Return (x, y) of the center of cell containing provided text 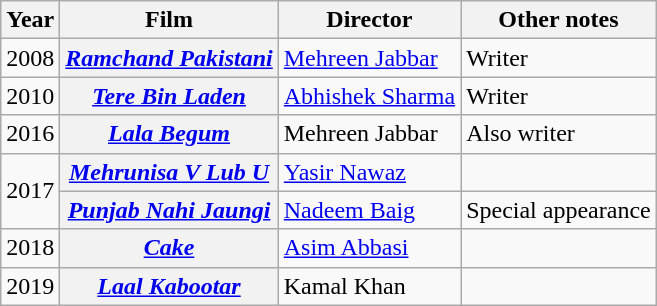
Ramchand Pakistani (169, 58)
2019 (30, 286)
Film (169, 20)
2008 (30, 58)
Cake (169, 248)
Also writer (559, 134)
2017 (30, 191)
Abhishek Sharma (369, 96)
2010 (30, 96)
Director (369, 20)
Tere Bin Laden (169, 96)
Laal Kabootar (169, 286)
Punjab Nahi Jaungi (169, 210)
Lala Begum (169, 134)
Yasir Nawaz (369, 172)
2016 (30, 134)
Other notes (559, 20)
Year (30, 20)
2018 (30, 248)
Kamal Khan (369, 286)
Mehrunisa V Lub U (169, 172)
Special appearance (559, 210)
Nadeem Baig (369, 210)
Asim Abbasi (369, 248)
